Return [x, y] of the center of cell containing provided text 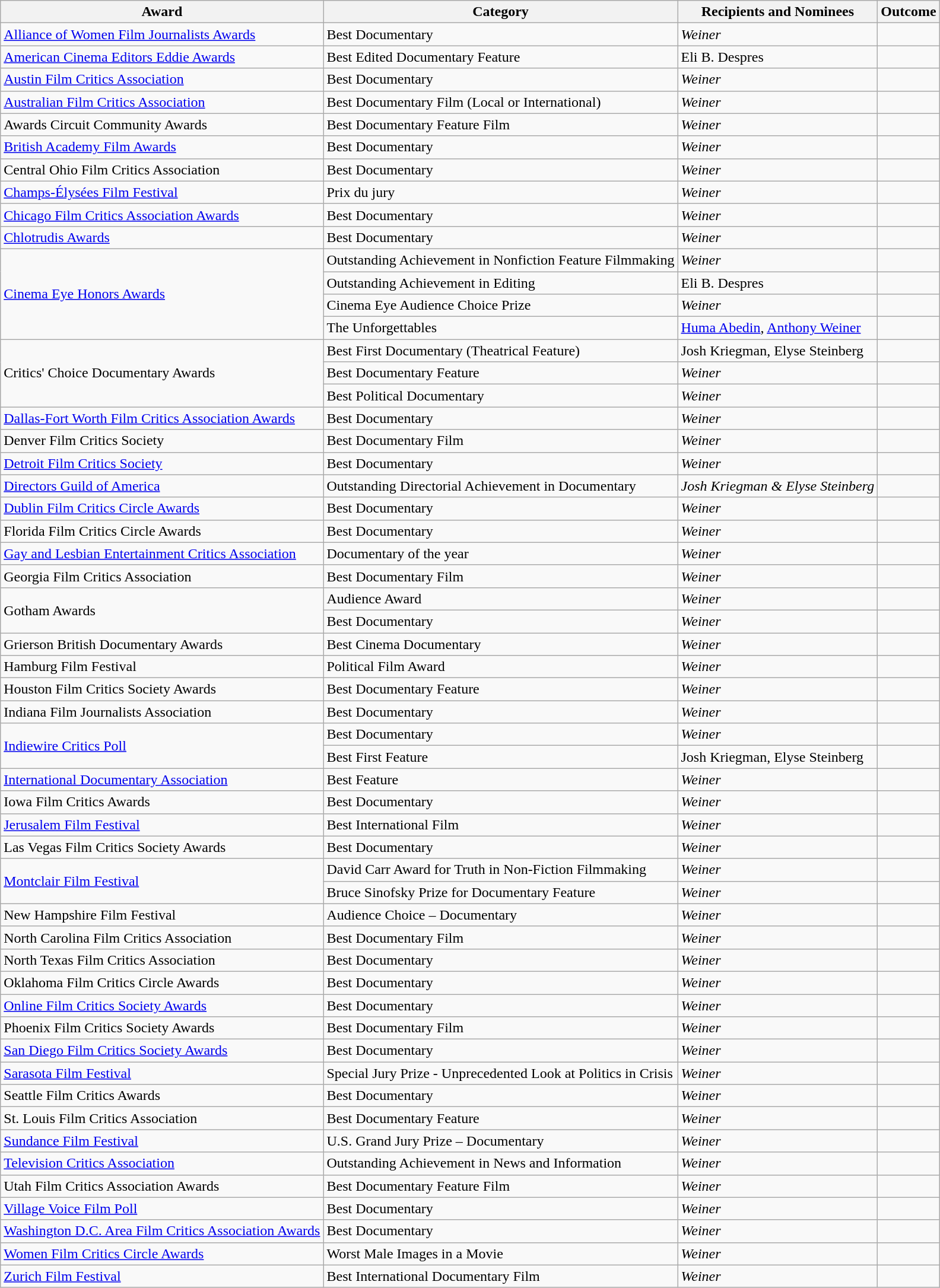
Political Film Award [501, 667]
St. Louis Film Critics Association [162, 1118]
Worst Male Images in a Movie [501, 1254]
Indiana Film Journalists Association [162, 712]
Awards Circuit Community Awards [162, 125]
British Academy Film Awards [162, 147]
Las Vegas Film Critics Society Awards [162, 847]
Bruce Sinofsky Prize for Documentary Feature [501, 892]
Prix du jury [501, 192]
Dallas-Fort Worth Film Critics Association Awards [162, 418]
New Hampshire Film Festival [162, 915]
Grierson British Documentary Awards [162, 644]
Washington D.C. Area Film Critics Association Awards [162, 1231]
Zurich Film Festival [162, 1276]
Directors Guild of America [162, 486]
International Documentary Association [162, 780]
Cinema Eye Honors Awards [162, 294]
Outcome [909, 12]
Indiewire Critics Poll [162, 746]
Documentary of the year [501, 554]
Georgia Film Critics Association [162, 576]
Best First Feature [501, 757]
Critics' Choice Documentary Awards [162, 373]
Television Critics Association [162, 1163]
Dublin Film Critics Circle Awards [162, 508]
Jerusalem Film Festival [162, 825]
Category [501, 12]
Award [162, 12]
Best First Documentary (Theatrical Feature) [501, 351]
Women Film Critics Circle Awards [162, 1254]
Houston Film Critics Society Awards [162, 689]
Online Film Critics Society Awards [162, 1006]
Outstanding Achievement in News and Information [501, 1163]
Outstanding Achievement in Nonfiction Feature Filmmaking [501, 260]
Utah Film Critics Association Awards [162, 1186]
Village Voice Film Poll [162, 1209]
Montclair Film Festival [162, 881]
Florida Film Critics Circle Awards [162, 531]
Phoenix Film Critics Society Awards [162, 1028]
Alliance of Women Film Journalists Awards [162, 34]
San Diego Film Critics Society Awards [162, 1051]
Huma Abedin, Anthony Weiner [777, 328]
Best Political Documentary [501, 396]
David Carr Award for Truth in Non-Fiction Filmmaking [501, 870]
Oklahoma Film Critics Circle Awards [162, 982]
North Carolina Film Critics Association [162, 937]
Austin Film Critics Association [162, 79]
U.S. Grand Jury Prize – Documentary [501, 1141]
Best Documentary Film (Local or International) [501, 102]
Iowa Film Critics Awards [162, 802]
Seattle Film Critics Awards [162, 1096]
American Cinema Editors Eddie Awards [162, 57]
Central Ohio Film Critics Association [162, 170]
Chicago Film Critics Association Awards [162, 215]
Australian Film Critics Association [162, 102]
Gotham Awards [162, 610]
Audience Award [501, 599]
Best International Documentary Film [501, 1276]
Josh Kriegman & Elyse Steinberg [777, 486]
Chlotrudis Awards [162, 237]
Best Edited Documentary Feature [501, 57]
Sundance Film Festival [162, 1141]
Best Feature [501, 780]
Recipients and Nominees [777, 12]
Audience Choice – Documentary [501, 915]
Champs-Élysées Film Festival [162, 192]
The Unforgettables [501, 328]
Best International Film [501, 825]
Hamburg Film Festival [162, 667]
Special Jury Prize - Unprecedented Look at Politics in Crisis [501, 1073]
North Texas Film Critics Association [162, 960]
Outstanding Achievement in Editing [501, 283]
Outstanding Directorial Achievement in Documentary [501, 486]
Gay and Lesbian Entertainment Critics Association [162, 554]
Sarasota Film Festival [162, 1073]
Best Cinema Documentary [501, 644]
Cinema Eye Audience Choice Prize [501, 306]
Detroit Film Critics Society [162, 463]
Denver Film Critics Society [162, 441]
